Determine the (X, Y) coordinate at the center of the cell enclosing the given text.  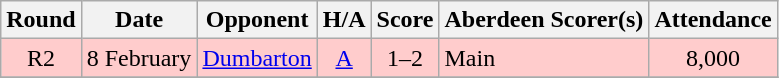
8,000 (713, 58)
A (344, 58)
R2 (41, 58)
Attendance (713, 20)
8 February (139, 58)
Aberdeen Scorer(s) (544, 20)
Score (405, 20)
Dumbarton (257, 58)
Round (41, 20)
Date (139, 20)
1–2 (405, 58)
H/A (344, 20)
Opponent (257, 20)
Main (544, 58)
